Scan for the cell matching the given text and deliver its (x, y) coordinate at center. 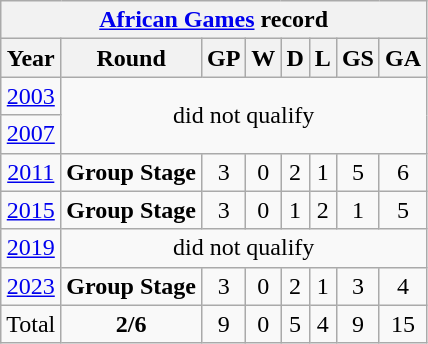
2011 (31, 172)
6 (402, 172)
GP (223, 58)
GA (402, 58)
W (264, 58)
2023 (31, 286)
Year (31, 58)
2015 (31, 210)
15 (402, 324)
2003 (31, 96)
2007 (31, 134)
Round (132, 58)
D (295, 58)
GS (358, 58)
2019 (31, 248)
L (322, 58)
Total (31, 324)
African Games record (214, 20)
2/6 (132, 324)
